Scan for the cell matching the given text and deliver its [X, Y] coordinate at center. 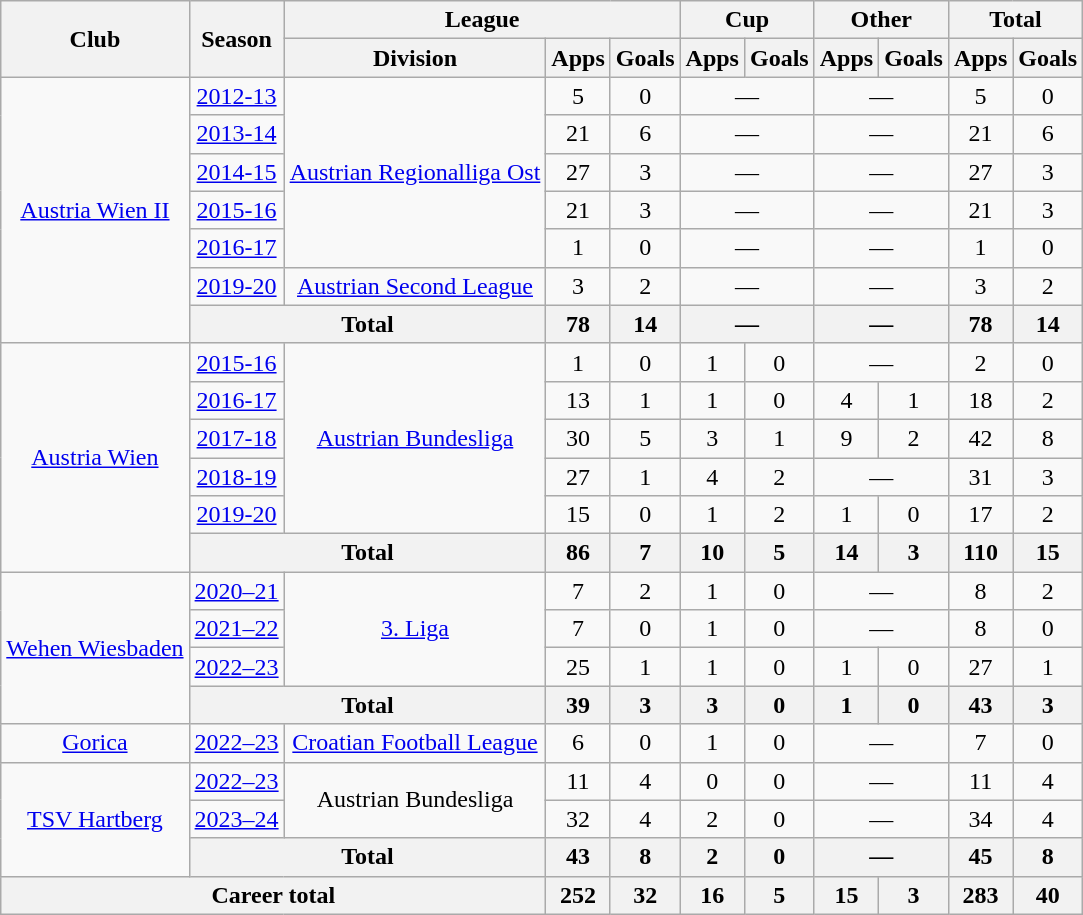
42 [980, 438]
45 [980, 857]
Austria Wien II [95, 210]
Austrian Regionalliga Ost [415, 172]
Austria Wien [95, 457]
League [482, 20]
Other [881, 20]
3. Liga [415, 629]
2012-13 [236, 96]
25 [578, 667]
13 [578, 400]
110 [980, 553]
Division [415, 58]
9 [846, 438]
34 [980, 819]
31 [980, 477]
2021–22 [236, 629]
86 [578, 553]
Croatian Football League [415, 743]
Wehen Wiesbaden [95, 648]
2013-14 [236, 134]
Cup [747, 20]
Career total [274, 895]
Gorica [95, 743]
18 [980, 400]
39 [578, 705]
17 [980, 515]
2014-15 [236, 172]
252 [578, 895]
2018-19 [236, 477]
TSV Hartberg [95, 819]
40 [1048, 895]
30 [578, 438]
283 [980, 895]
2017-18 [236, 438]
Austrian Second League [415, 286]
2023–24 [236, 819]
Season [236, 39]
10 [712, 553]
Club [95, 39]
16 [712, 895]
2020–21 [236, 591]
